Return (X, Y) of the center of cell containing provided text 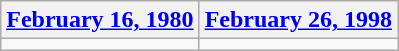
February 16, 1980 (100, 20)
February 26, 1998 (298, 20)
